Pinpoint the cell where the given text exists, returning its (x, y) midpoint coordinate. 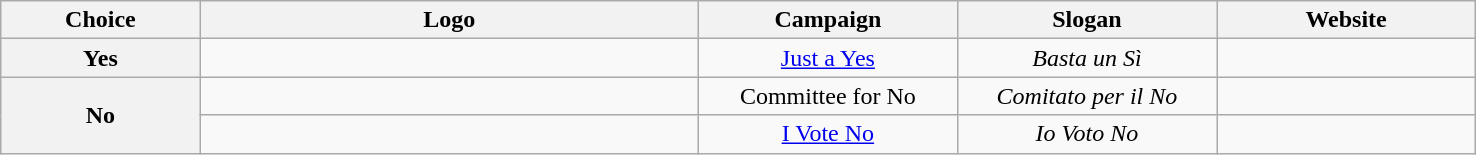
I Vote No (828, 134)
Comitato per il No (1086, 96)
Io Voto No (1086, 134)
Slogan (1086, 20)
Basta un Sì (1086, 58)
Website (1346, 20)
Campaign (828, 20)
Just a Yes (828, 58)
Logo (449, 20)
Choice (100, 20)
Committee for No (828, 96)
Yes (100, 58)
No (100, 115)
